Capture the cell that displays the provided text and extract its (X, Y) central coordinate. 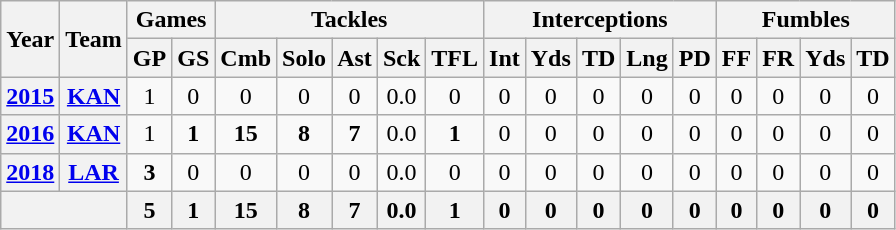
2018 (30, 172)
Int (505, 58)
GS (194, 58)
Lng (647, 58)
TFL (455, 58)
Tackles (350, 20)
2016 (30, 134)
Sck (401, 58)
Interceptions (600, 20)
Games (170, 20)
5 (149, 210)
Team (94, 39)
Solo (304, 58)
Fumbles (806, 20)
FR (778, 58)
Ast (355, 58)
Cmb (246, 58)
Year (30, 39)
3 (149, 172)
LAR (94, 172)
2015 (30, 96)
FF (736, 58)
GP (149, 58)
PD (694, 58)
